Determine the [x, y] coordinate at the center of the cell enclosing the given text.  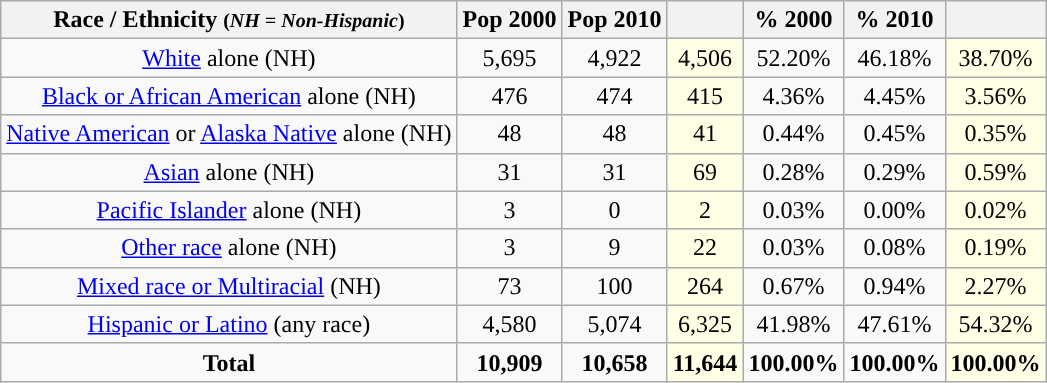
9 [614, 248]
0.29% [894, 172]
52.20% [794, 58]
41.98% [794, 324]
0.35% [996, 134]
4,506 [705, 58]
Other race alone (NH) [229, 248]
Mixed race or Multiracial (NH) [229, 286]
0.00% [894, 210]
5,695 [510, 58]
0.19% [996, 248]
Pacific Islander alone (NH) [229, 210]
2.27% [996, 286]
47.61% [894, 324]
10,909 [510, 362]
474 [614, 96]
% 2010 [894, 20]
415 [705, 96]
10,658 [614, 362]
0.44% [794, 134]
476 [510, 96]
4,922 [614, 58]
0.59% [996, 172]
5,074 [614, 324]
0.08% [894, 248]
46.18% [894, 58]
38.70% [996, 58]
22 [705, 248]
Pop 2000 [510, 20]
Pop 2010 [614, 20]
Asian alone (NH) [229, 172]
0 [614, 210]
6,325 [705, 324]
Black or African American alone (NH) [229, 96]
% 2000 [794, 20]
4.36% [794, 96]
4.45% [894, 96]
0.28% [794, 172]
2 [705, 210]
0.02% [996, 210]
54.32% [996, 324]
Total [229, 362]
Hispanic or Latino (any race) [229, 324]
0.67% [794, 286]
4,580 [510, 324]
3.56% [996, 96]
White alone (NH) [229, 58]
69 [705, 172]
0.94% [894, 286]
100 [614, 286]
Native American or Alaska Native alone (NH) [229, 134]
73 [510, 286]
Race / Ethnicity (NH = Non-Hispanic) [229, 20]
11,644 [705, 362]
0.45% [894, 134]
264 [705, 286]
41 [705, 134]
